Return (x, y) of the center of cell containing provided text 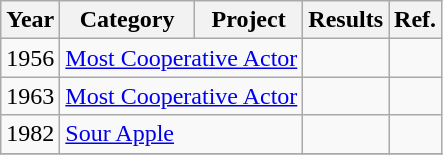
Year (30, 20)
1956 (30, 58)
1963 (30, 96)
1982 (30, 134)
Sour Apple (182, 134)
Project (248, 20)
Category (128, 20)
Ref. (416, 20)
Results (346, 20)
